Identify which cell holds the provided text, then report its [X, Y] central coordinate. 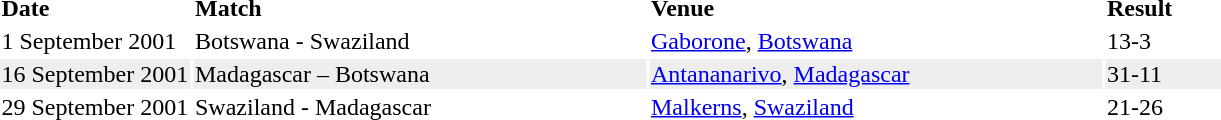
Gaborone, Botswana [876, 41]
16 September 2001 [95, 74]
Antananarivo, Madagascar [876, 74]
Botswana - Swaziland [420, 41]
Madagascar – Botswana [420, 74]
1 September 2001 [95, 41]
